Detect which cell encompasses the target text, then output its (x, y) center coordinate. 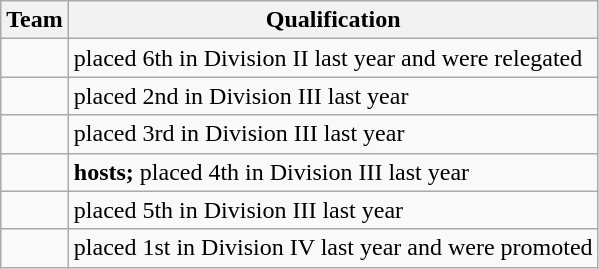
placed 2nd in Division III last year (333, 96)
hosts; placed 4th in Division III last year (333, 172)
placed 1st in Division IV last year and were promoted (333, 248)
placed 5th in Division III last year (333, 210)
Qualification (333, 20)
placed 6th in Division II last year and were relegated (333, 58)
placed 3rd in Division III last year (333, 134)
Team (35, 20)
